Output the (x, y) coordinate of the center of the cell containing the given text.  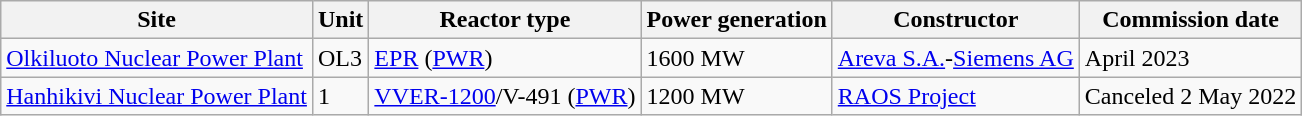
Commission date (1190, 20)
EPR (PWR) (505, 58)
Olkiluoto Nuclear Power Plant (157, 58)
Constructor (956, 20)
Hanhikivi Nuclear Power Plant (157, 96)
1600 MW (736, 58)
Power generation (736, 20)
RAOS Project (956, 96)
Canceled 2 May 2022 (1190, 96)
Unit (340, 20)
Site (157, 20)
April 2023 (1190, 58)
OL3 (340, 58)
Reactor type (505, 20)
VVER-1200/V-491 (PWR) (505, 96)
1200 MW (736, 96)
Areva S.A.-Siemens AG (956, 58)
1 (340, 96)
